Capture the cell that displays the provided text and extract its (X, Y) central coordinate. 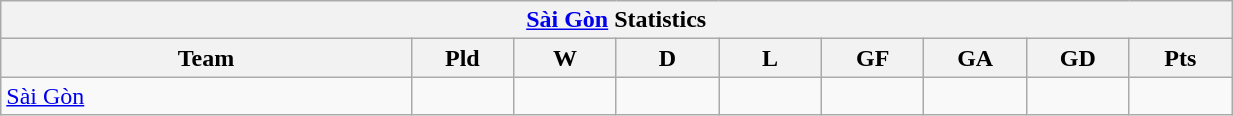
GD (1078, 58)
Team (206, 58)
Pld (462, 58)
GA (976, 58)
W (566, 58)
D (668, 58)
L (770, 58)
GF (872, 58)
Sài Gòn (206, 96)
Pts (1180, 58)
Sài Gòn Statistics (616, 20)
